Determine the [x, y] coordinate at the center of the cell enclosing the given text.  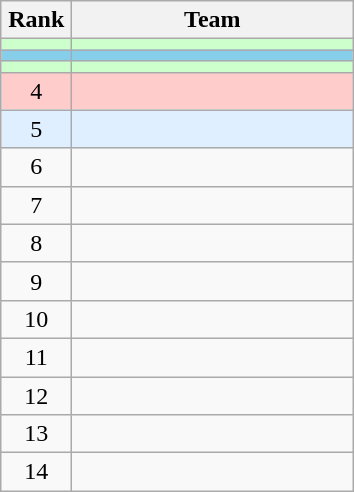
8 [36, 243]
14 [36, 472]
11 [36, 357]
9 [36, 281]
Team [212, 20]
4 [36, 91]
5 [36, 129]
10 [36, 319]
Rank [36, 20]
13 [36, 434]
7 [36, 205]
6 [36, 167]
12 [36, 395]
